Find where the given text appears and provide that cell's center as [x, y] coordinate. 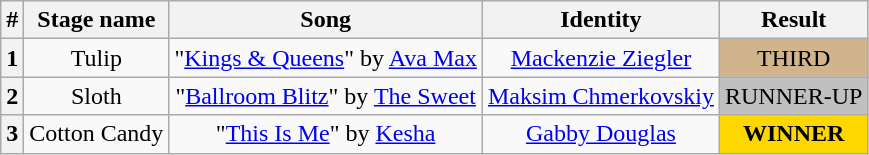
THIRD [793, 58]
RUNNER-UP [793, 96]
3 [12, 134]
Result [793, 20]
"Kings & Queens" by Ava Max [326, 58]
Cotton Candy [96, 134]
Mackenzie Ziegler [600, 58]
# [12, 20]
2 [12, 96]
Maksim Chmerkovskiy [600, 96]
WINNER [793, 134]
Identity [600, 20]
Song [326, 20]
"Ballroom Blitz" by The Sweet [326, 96]
Gabby Douglas [600, 134]
Sloth [96, 96]
1 [12, 58]
Stage name [96, 20]
Tulip [96, 58]
"This Is Me" by Kesha [326, 134]
